Determine the (X, Y) coordinate at the center of the cell enclosing the given text.  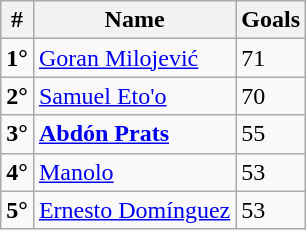
Abdón Prats (134, 134)
Goals (271, 20)
2° (18, 96)
3° (18, 134)
# (18, 20)
5° (18, 210)
Name (134, 20)
Manolo (134, 172)
Goran Milojević (134, 58)
55 (271, 134)
Ernesto Domínguez (134, 210)
70 (271, 96)
Samuel Eto'o (134, 96)
1° (18, 58)
71 (271, 58)
4° (18, 172)
